Output the [x, y] coordinate of the center of the cell containing the given text.  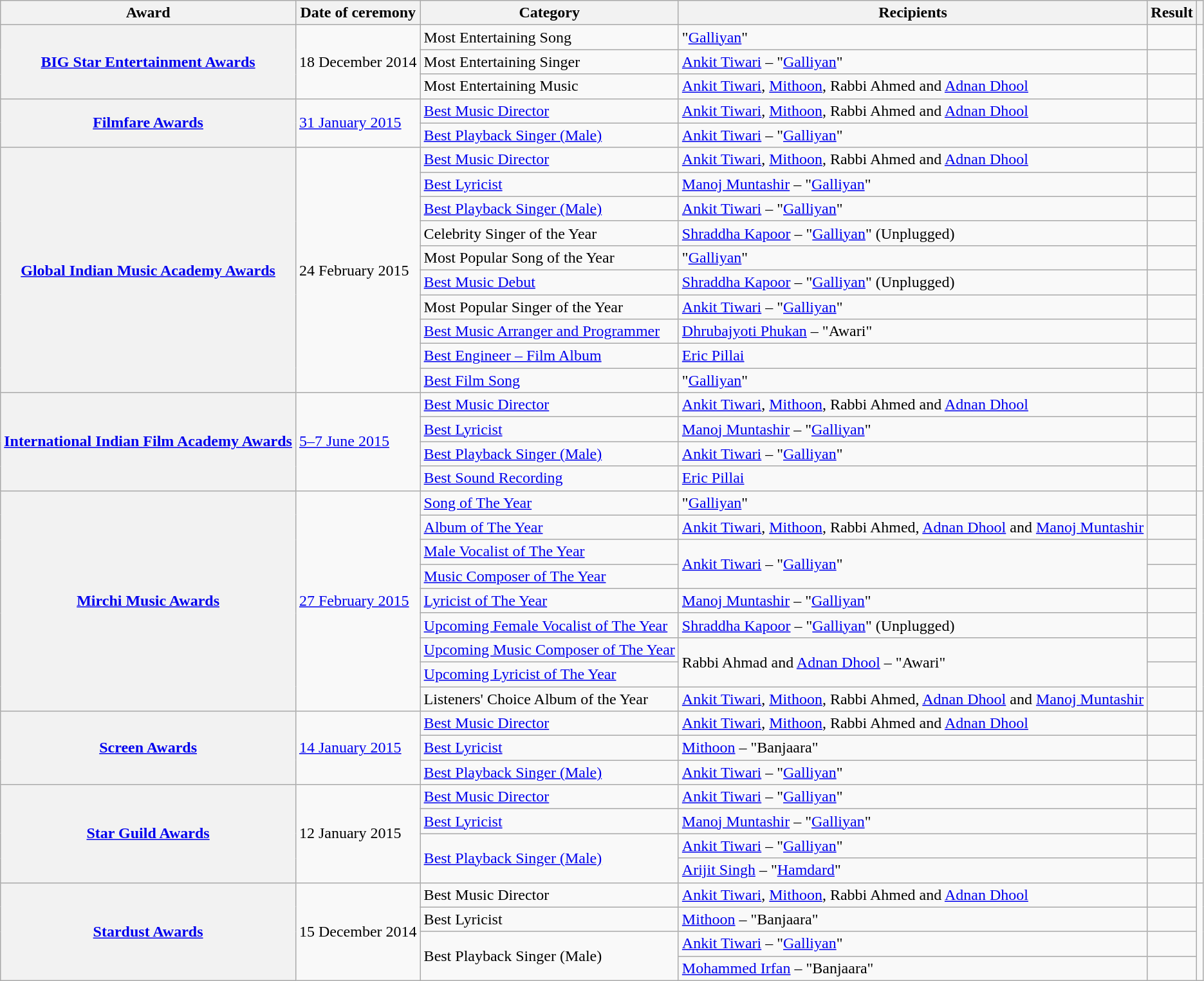
Male Vocalist of The Year [550, 552]
Dhrubajyoti Phukan – "Awari" [912, 332]
Star Guild Awards [148, 834]
Celebrity Singer of the Year [550, 233]
15 December 2014 [358, 931]
Result [1172, 13]
Most Entertaining Singer [550, 62]
Best Music Debut [550, 282]
Music Composer of The Year [550, 576]
Best Music Arranger and Programmer [550, 332]
Global Indian Music Academy Awards [148, 270]
Date of ceremony [358, 13]
Most Popular Singer of the Year [550, 307]
18 December 2014 [358, 62]
Category [550, 13]
Listeners' Choice Album of the Year [550, 698]
Upcoming Female Vocalist of The Year [550, 625]
12 January 2015 [358, 834]
Mohammed Irfan – "Banjaara" [912, 968]
Upcoming Lyricist of The Year [550, 674]
Rabbi Ahmad and Adnan Dhool – "Awari" [912, 662]
31 January 2015 [358, 123]
International Indian Film Academy Awards [148, 442]
14 January 2015 [358, 748]
Mirchi Music Awards [148, 601]
BIG Star Entertainment Awards [148, 62]
Most Entertaining Song [550, 37]
Recipients [912, 13]
Arijit Singh – "Hamdard" [912, 870]
Lyricist of The Year [550, 601]
Best Engineer – Film Album [550, 356]
Song of The Year [550, 503]
Best Sound Recording [550, 478]
Most Popular Song of the Year [550, 257]
27 February 2015 [358, 601]
24 February 2015 [358, 270]
5–7 June 2015 [358, 442]
Stardust Awards [148, 931]
Album of The Year [550, 527]
Best Film Song [550, 380]
Screen Awards [148, 748]
Most Entertaining Music [550, 86]
Upcoming Music Composer of The Year [550, 649]
Filmfare Awards [148, 123]
Award [148, 13]
